Pinpoint the cell where the given text exists, returning its [x, y] midpoint coordinate. 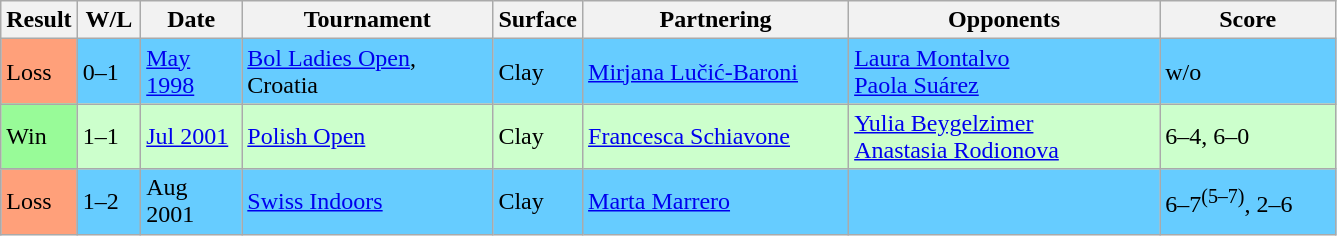
Mirjana Lučić-Baroni [716, 72]
Partnering [716, 20]
6–7(5–7), 2–6 [1248, 202]
Swiss Indoors [368, 202]
1–1 [109, 136]
Win [39, 136]
Laura Montalvo Paola Suárez [1004, 72]
Marta Marrero [716, 202]
w/o [1248, 72]
Bol Ladies Open, Croatia [368, 72]
Jul 2001 [192, 136]
W/L [109, 20]
Tournament [368, 20]
Francesca Schiavone [716, 136]
Aug 2001 [192, 202]
6–4, 6–0 [1248, 136]
Polish Open [368, 136]
1–2 [109, 202]
Surface [538, 20]
Opponents [1004, 20]
Date [192, 20]
0–1 [109, 72]
Yulia Beygelzimer Anastasia Rodionova [1004, 136]
Result [39, 20]
Score [1248, 20]
May 1998 [192, 72]
